Capture the cell that displays the provided text and extract its [x, y] central coordinate. 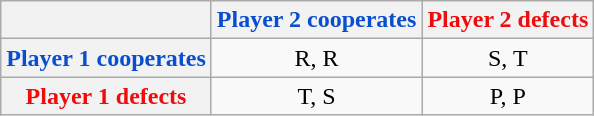
Player 1 cooperates [106, 58]
S, T [508, 58]
Player 1 defects [106, 96]
P, P [508, 96]
R, R [316, 58]
T, S [316, 96]
Player 2 defects [508, 20]
Player 2 cooperates [316, 20]
